From the cell containing the given text, extract its center point as (X, Y) coordinate. 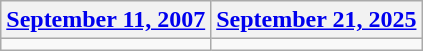
September 11, 2007 (106, 20)
September 21, 2025 (316, 20)
